Return the [X, Y] coordinate for the center point of the cell that contains the specified text.  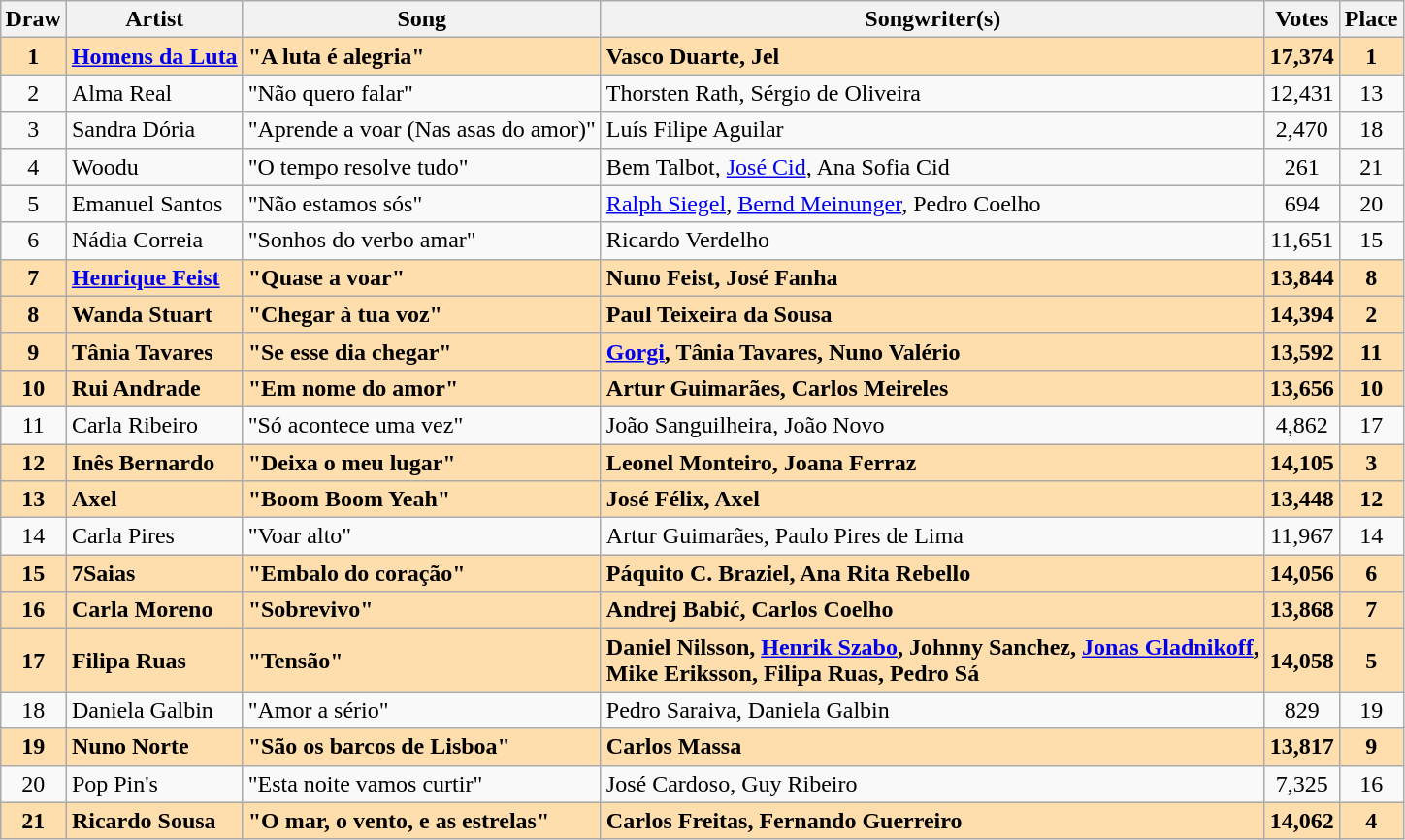
Carlos Freitas, Fernando Guerreiro [932, 821]
Carlos Massa [932, 747]
Bem Talbot, José Cid, Ana Sofia Cid [932, 167]
Daniela Galbin [154, 710]
Axel [154, 500]
Carla Pires [154, 536]
14,394 [1302, 314]
Andrej Babić, Carlos Coelho [932, 610]
"Quase a voar" [421, 277]
"Chegar à tua voz" [421, 314]
José Cardoso, Guy Ribeiro [932, 784]
2,470 [1302, 130]
Emanuel Santos [154, 204]
Páquito C. Braziel, Ana Rita Rebello [932, 573]
"Voar alto" [421, 536]
"Aprende a voar (Nas asas do amor)" [421, 130]
7,325 [1302, 784]
13,656 [1302, 388]
José Félix, Axel [932, 500]
Inês Bernardo [154, 463]
Thorsten Rath, Sérgio de Oliveira [932, 93]
Artur Guimarães, Paulo Pires de Lima [932, 536]
Artist [154, 19]
Homens da Luta [154, 56]
"Não quero falar" [421, 93]
Ricardo Verdelho [932, 241]
"Sonhos do verbo amar" [421, 241]
"O mar, o vento, e as estrelas" [421, 821]
Ricardo Sousa [154, 821]
Artur Guimarães, Carlos Meireles [932, 388]
13,868 [1302, 610]
7Saias [154, 573]
Gorgi, Tânia Tavares, Nuno Valério [932, 351]
Wanda Stuart [154, 314]
Vasco Duarte, Jel [932, 56]
13,844 [1302, 277]
"Sobrevivo" [421, 610]
Pop Pin's [154, 784]
Songwriter(s) [932, 19]
4,862 [1302, 425]
11,651 [1302, 241]
14,056 [1302, 573]
17,374 [1302, 56]
Woodu [154, 167]
Nádia Correia [154, 241]
Daniel Nilsson, Henrik Szabo, Johnny Sanchez, Jonas Gladnikoff,Mike Eriksson, Filipa Ruas, Pedro Sá [932, 660]
Ralph Siegel, Bernd Meinunger, Pedro Coelho [932, 204]
Alma Real [154, 93]
12,431 [1302, 93]
14,105 [1302, 463]
14,058 [1302, 660]
Votes [1302, 19]
829 [1302, 710]
"Não estamos sós" [421, 204]
261 [1302, 167]
Henrique Feist [154, 277]
Song [421, 19]
694 [1302, 204]
Carla Moreno [154, 610]
Pedro Saraiva, Daniela Galbin [932, 710]
11,967 [1302, 536]
14,062 [1302, 821]
Draw [33, 19]
Leonel Monteiro, Joana Ferraz [932, 463]
"Boom Boom Yeah" [421, 500]
"Esta noite vamos curtir" [421, 784]
"A luta é alegria" [421, 56]
"Se esse dia chegar" [421, 351]
Luís Filipe Aguilar [932, 130]
"Em nome do amor" [421, 388]
Paul Teixeira da Sousa [932, 314]
"São os barcos de Lisboa" [421, 747]
"Embalo do coração" [421, 573]
Carla Ribeiro [154, 425]
"Deixa o meu lugar" [421, 463]
Place [1371, 19]
João Sanguilheira, João Novo [932, 425]
"Só acontece uma vez" [421, 425]
Filipa Ruas [154, 660]
Nuno Norte [154, 747]
Nuno Feist, José Fanha [932, 277]
"Amor a sério" [421, 710]
13,817 [1302, 747]
"Tensão" [421, 660]
13,592 [1302, 351]
13,448 [1302, 500]
Tânia Tavares [154, 351]
Sandra Dória [154, 130]
Rui Andrade [154, 388]
"O tempo resolve tudo" [421, 167]
